Scan for the cell matching the given text and deliver its [x, y] coordinate at center. 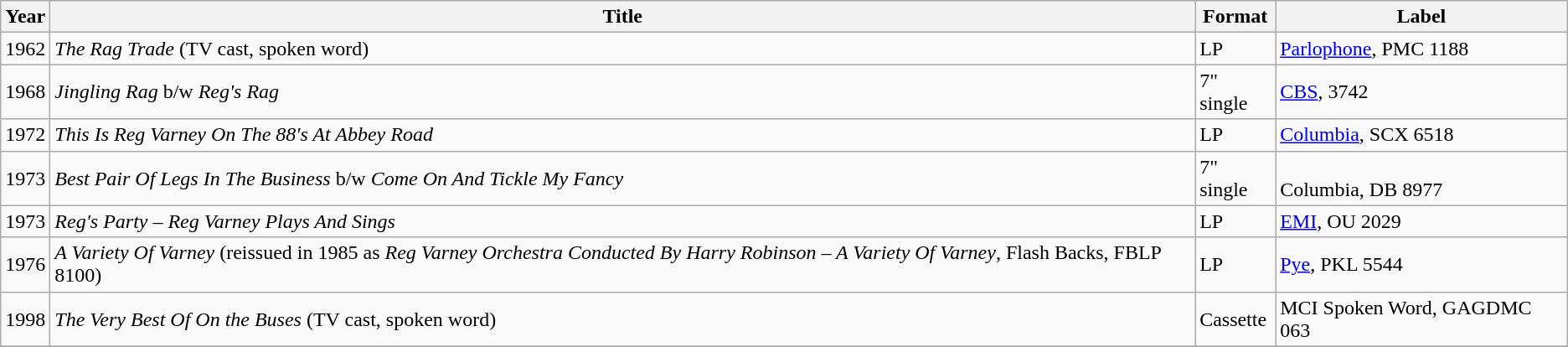
Title [623, 17]
Format [1235, 17]
Columbia, DB 8977 [1422, 178]
Pye, PKL 5544 [1422, 265]
MCI Spoken Word, GAGDMC 063 [1422, 319]
Reg's Party – Reg Varney Plays And Sings [623, 221]
1962 [25, 49]
Label [1422, 17]
1972 [25, 135]
Best Pair Of Legs In The Business b/w Come On And Tickle My Fancy [623, 178]
Parlophone, PMC 1188 [1422, 49]
Columbia, SCX 6518 [1422, 135]
1998 [25, 319]
Year [25, 17]
1976 [25, 265]
EMI, OU 2029 [1422, 221]
The Very Best Of On the Buses (TV cast, spoken word) [623, 319]
CBS, 3742 [1422, 92]
Cassette [1235, 319]
Jingling Rag b/w Reg's Rag [623, 92]
1968 [25, 92]
A Variety Of Varney (reissued in 1985 as Reg Varney Orchestra Conducted By Harry Robinson – A Variety Of Varney, Flash Backs, FBLP 8100) [623, 265]
The Rag Trade (TV cast, spoken word) [623, 49]
This Is Reg Varney On The 88's At Abbey Road [623, 135]
